Return the [x, y] coordinate for the center point of the cell that contains the specified text.  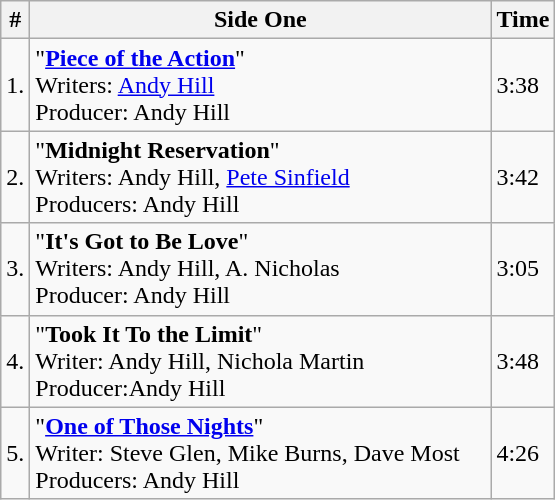
3. [16, 269]
Side One [260, 20]
1. [16, 85]
2. [16, 177]
"Midnight Reservation" Writers: Andy Hill, Pete Sinfield Producers: Andy Hill [260, 177]
"It's Got to Be Love" Writers: Andy Hill, A. Nicholas Producer: Andy Hill [260, 269]
3:38 [523, 85]
5. [16, 453]
# [16, 20]
4:26 [523, 453]
3:48 [523, 361]
"One of Those Nights" Writer: Steve Glen, Mike Burns, Dave Most Producers: Andy Hill [260, 453]
Time [523, 20]
3:42 [523, 177]
"Took It To the Limit" Writer: Andy Hill, Nichola Martin Producer:Andy Hill [260, 361]
4. [16, 361]
3:05 [523, 269]
"Piece of the Action" Writers: Andy Hill Producer: Andy Hill [260, 85]
